Return the (x, y) coordinate for the center point of the cell that contains the specified text.  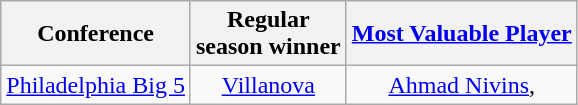
Most Valuable Player (462, 34)
Philadelphia Big 5 (96, 85)
Conference (96, 34)
Regular season winner (268, 34)
Ahmad Nivins, (462, 85)
Villanova (268, 85)
